Return [X, Y] of the center of cell containing provided text 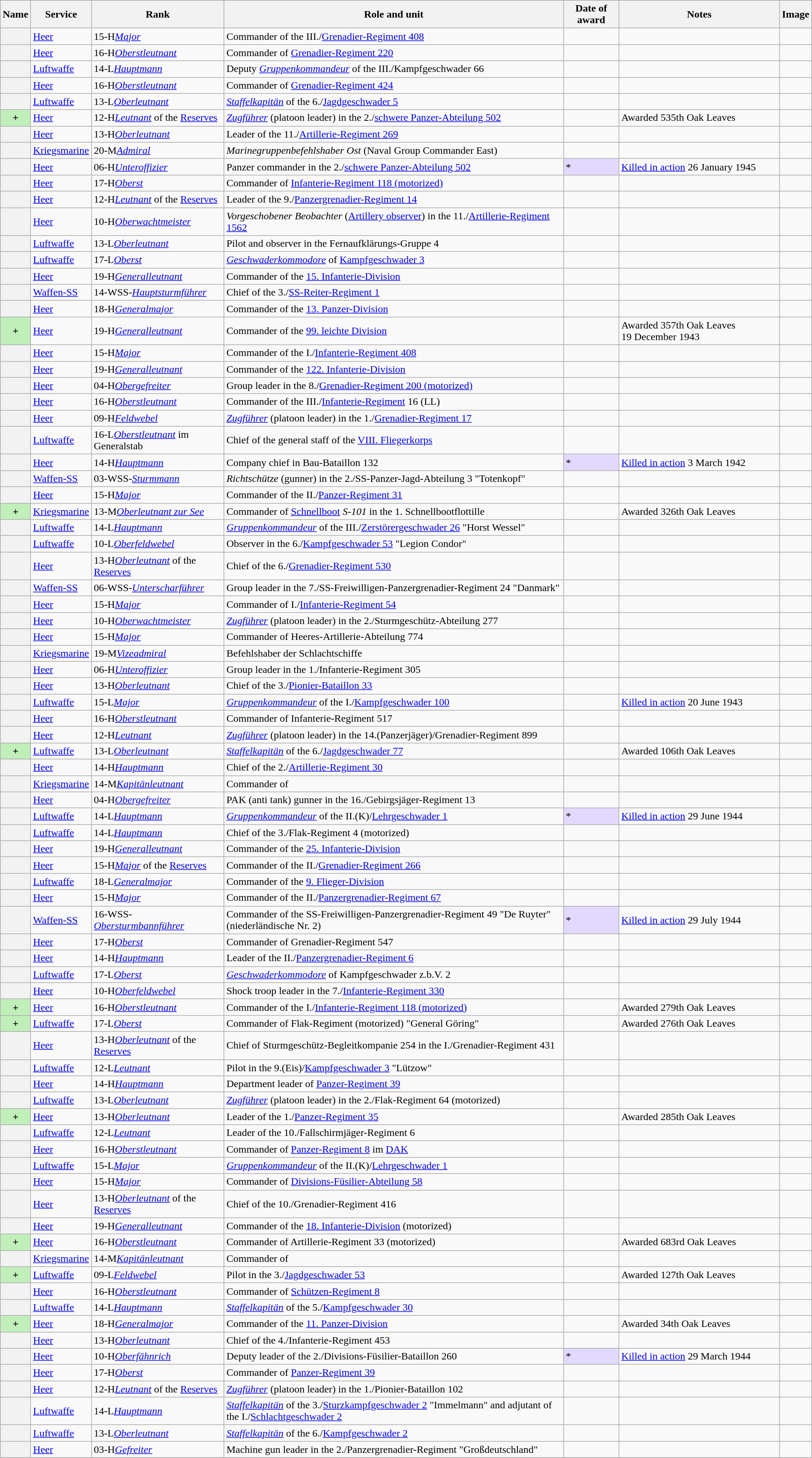
Date of award [591, 15]
Marinegruppenbefehlshaber Ost (Naval Group Commander East) [394, 150]
20-MAdmiral [158, 150]
Chief of the general staff of the VIII. Fliegerkorps [394, 440]
10-HOberfähnrich [158, 1356]
Commander of the 122. Infanterie-Division [394, 369]
Staffelkapitän of the 3./Sturzkampfgeschwader 2 "Immelmann" and adjutant of the I./Schlachtgeschwader 2 [394, 1411]
Staffelkapitän of the 6./Kampfgeschwader 2 [394, 1433]
Commander of I./Infanterie-Regiment 54 [394, 604]
Chief of the 10./Grenadier-Regiment 416 [394, 1204]
Killed in action 3 March 1942 [699, 462]
10-HOberfeldwebel [158, 991]
Commander of the I./Infanterie-Regiment 118 (motorized) [394, 1007]
Leader of the 9./Panzergrenadier-Regiment 14 [394, 199]
Commander of the SS-Freiwilligen-Panzergrenadier-Regiment 49 "De Ruyter" (niederländische Nr. 2) [394, 920]
PAK (anti tank) gunner in the 16./Gebirgsjäger-Regiment 13 [394, 800]
Commander of Grenadier-Regiment 547 [394, 942]
Commander of the 15. Infanterie-Division [394, 276]
Commander of the 18. Infanterie-Division (motorized) [394, 1226]
Staffelkapitän of the 6./Jagdgeschwader 77 [394, 751]
Awarded 326th Oak Leaves [699, 511]
Group leader in the 1./Infanterie-Regiment 305 [394, 669]
09-LFeldwebel [158, 1275]
Zugführer (platoon leader) in the 14.(Panzerjäger)/Grenadier-Regiment 899 [394, 735]
Staffelkapitän of the 5./Kampfgeschwader 30 [394, 1307]
Pilot in the 3./Jagdgeschwader 53 [394, 1275]
13-MOberleutnant zur See [158, 511]
Commander of the 9. Flieger-Division [394, 881]
Commander of Panzer-Regiment 39 [394, 1373]
16-LOberstleutnant im Generalstab [158, 440]
Commander of Panzer-Regiment 8 im DAK [394, 1149]
Geschwaderkommodore of Kampfgeschwader 3 [394, 260]
Machine gun leader in the 2./Panzergrenadier-Regiment "Großdeutschland" [394, 1449]
Deputy Gruppenkommandeur of the III./Kampfgeschwader 66 [394, 69]
Gruppenkommandeur of the I./Kampfgeschwader 100 [394, 702]
Leader of the 11./Artillerie-Regiment 269 [394, 134]
Chief of the 3./SS-Reiter-Regiment 1 [394, 293]
Group leader in the 7./SS-Freiwilligen-Panzergrenadier-Regiment 24 "Danmark" [394, 588]
Chief of Sturmgeschütz-Begleitkompanie 254 in the I./Grenadier-Regiment 431 [394, 1045]
18-LGeneralmajor [158, 881]
Leader of the 10./Fallschirmjäger-Regiment 6 [394, 1133]
Zugführer (platoon leader) in the 1./Grenadier-Regiment 17 [394, 418]
Vorgeschobener Beobachter (Artillery observer) in the 11./Artillerie-Regiment 1562 [394, 221]
Awarded 279th Oak Leaves [699, 1007]
10-LOberfeldwebel [158, 544]
Commander of Divisions-Füsilier-Abteilung 58 [394, 1182]
Notes [699, 15]
Zugführer (platoon leader) in the 2./Sturmgeschütz-Abteilung 277 [394, 621]
15-HMajor of the Reserves [158, 865]
Service [61, 15]
Commander of the 99. leichte Division [394, 331]
Befehlshaber der Schlachtschiffe [394, 653]
Group leader in the 8./Grenadier-Regiment 200 (motorized) [394, 385]
19-MVizeadmiral [158, 653]
16-WSS-Obersturmbannführer [158, 920]
Chief of the 3./Pionier-Bataillon 33 [394, 686]
Commander of the 13. Panzer-Division [394, 309]
Commander of the I./Infanterie-Regiment 408 [394, 353]
Killed in action 29 June 1944 [699, 816]
Killed in action 26 January 1945 [699, 167]
Zugführer (platoon leader) in the 2./schwere Panzer-Abteilung 502 [394, 118]
03-WSS-Sturmmann [158, 478]
Killed in action 29 March 1944 [699, 1356]
Commander of Artillerie-Regiment 33 (motorized) [394, 1242]
Killed in action 29 July 1944 [699, 920]
12-HLeutnant [158, 735]
Pilot in the 9.(Eis)/Kampfgeschwader 3 "Lützow" [394, 1068]
Rank [158, 15]
Commander of Heeres-Artillerie-Abteilung 774 [394, 637]
Awarded 357th Oak Leaves 19 December 1943 [699, 331]
Killed in action 20 June 1943 [699, 702]
Leader of the 1./Panzer-Regiment 35 [394, 1117]
Richtschütze (gunner) in the 2./SS-Panzer-Jagd-Abteilung 3 "Totenkopf" [394, 478]
Commander of the II./Grenadier-Regiment 266 [394, 865]
Pilot and observer in the Fernaufklärungs-Gruppe 4 [394, 244]
Panzer commander in the 2./schwere Panzer-Abteilung 502 [394, 167]
Awarded 276th Oak Leaves [699, 1023]
Zugführer (platoon leader) in the 2./Flak-Regiment 64 (motorized) [394, 1100]
Commander of Grenadier-Regiment 424 [394, 85]
Company chief in Bau-Bataillon 132 [394, 462]
Commander of Infanterie-Regiment 517 [394, 718]
Leader of the II./Panzergrenadier-Regiment 6 [394, 958]
Commander of Schützen-Regiment 8 [394, 1291]
Commander of the 11. Panzer-Division [394, 1324]
Awarded 683rd Oak Leaves [699, 1242]
Awarded 127th Oak Leaves [699, 1275]
Staffelkapitän of the 6./Jagdgeschwader 5 [394, 102]
Awarded 106th Oak Leaves [699, 751]
Observer in the 6./Kampfgeschwader 53 "Legion Condor" [394, 544]
Commander of the 25. Infanterie-Division [394, 849]
Name [15, 15]
Awarded 285th Oak Leaves [699, 1117]
Gruppenkommandeur of the III./Zerstörergeschwader 26 "Horst Wessel" [394, 528]
14-WSS-Hauptsturmführer [158, 293]
Zugführer (platoon leader) in the 1./Pionier-Bataillon 102 [394, 1389]
Commander of Infanterie-Regiment 118 (motorized) [394, 183]
Department leader of Panzer-Regiment 39 [394, 1084]
Commander of the III./Infanterie-Regiment 16 (LL) [394, 402]
09-HFeldwebel [158, 418]
Shock troop leader in the 7./Infanterie-Regiment 330 [394, 991]
Image [796, 15]
03-HGefreiter [158, 1449]
Chief of the 6./Grenadier-Regiment 530 [394, 566]
Chief of the 4./Infanterie-Regiment 453 [394, 1340]
Commander of Schnellboot S-101 in the 1. Schnellbootflottille [394, 511]
Awarded 34th Oak Leaves [699, 1324]
Commander of the III./Grenadier-Regiment 408 [394, 36]
Chief of the 2./Artillerie-Regiment 30 [394, 767]
Commander of the II./Panzer-Regiment 31 [394, 495]
Geschwaderkommodore of Kampfgeschwader z.b.V. 2 [394, 974]
06-WSS-Unterscharführer [158, 588]
Deputy leader of the 2./Divisions-Füsilier-Bataillon 260 [394, 1356]
Commander of Grenadier-Regiment 220 [394, 53]
Chief of the 3./Flak-Regiment 4 (motorized) [394, 833]
Role and unit [394, 15]
Commander of Flak-Regiment (motorized) "General Göring" [394, 1023]
Awarded 535th Oak Leaves [699, 118]
Commander of the II./Panzergrenadier-Regiment 67 [394, 898]
